Determine the [x, y] coordinate at the center of the cell enclosing the given text.  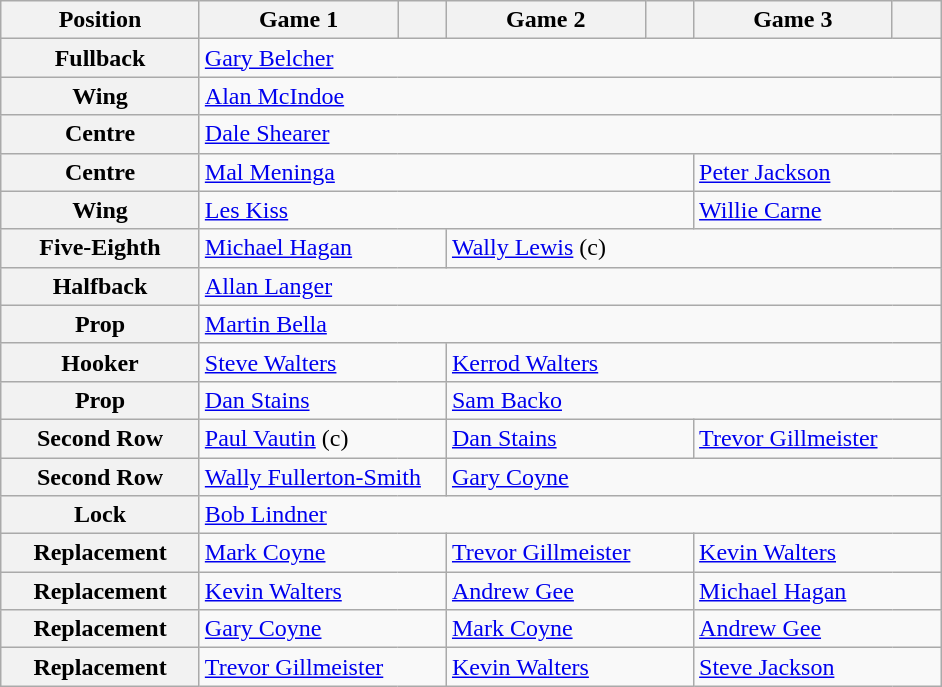
Steve Jackson [818, 667]
Wally Lewis (c) [693, 248]
Sam Backo [693, 400]
Position [100, 20]
Kerrod Walters [693, 362]
Game 1 [298, 20]
Lock [100, 515]
Halfback [100, 286]
Fullback [100, 58]
Steve Walters [322, 362]
Alan McIndoe [570, 96]
Mal Meninga [446, 172]
Martin Bella [570, 324]
Hooker [100, 362]
Wally Fullerton-Smith [322, 477]
Game 2 [546, 20]
Bob Lindner [570, 515]
Paul Vautin (c) [322, 438]
Game 3 [794, 20]
Dale Shearer [570, 134]
Les Kiss [446, 210]
Peter Jackson [818, 172]
Allan Langer [570, 286]
Willie Carne [818, 210]
Five-Eighth [100, 248]
Gary Belcher [570, 58]
